Provide the (x, y) coordinate of the cell's center where the given text is located.  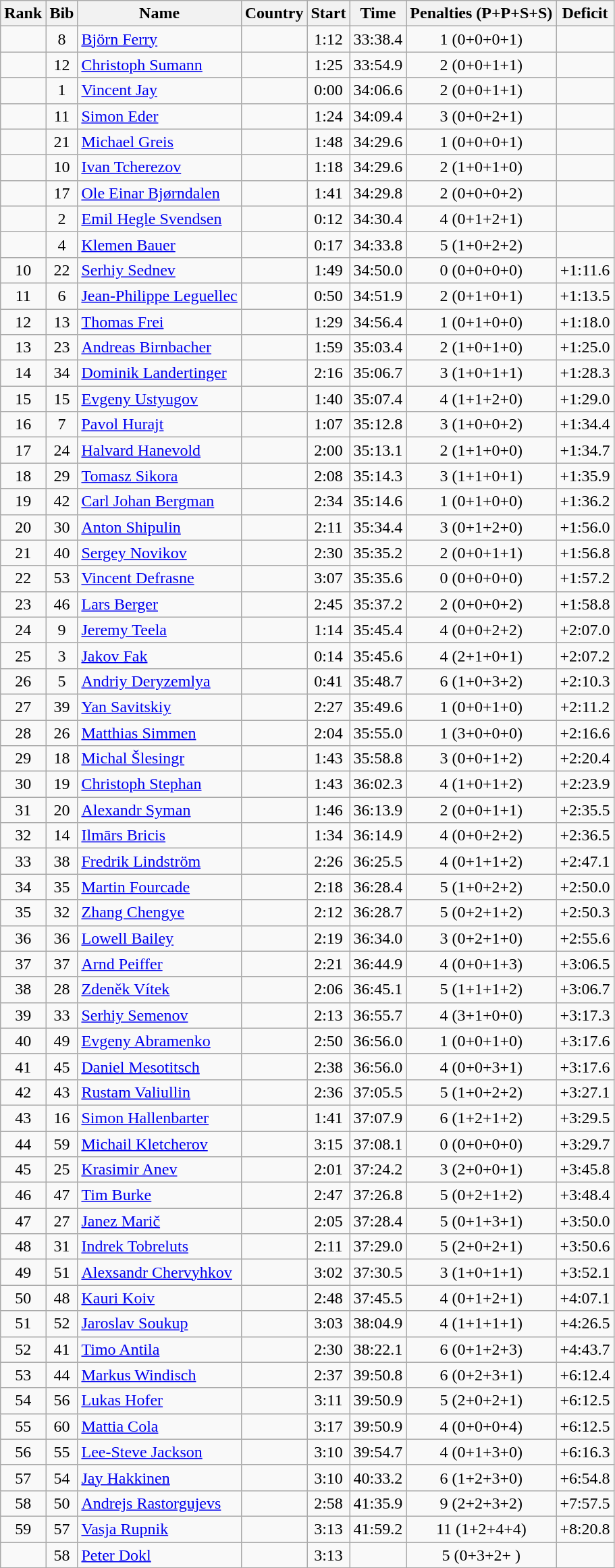
+2:16.6 (585, 732)
1 (62, 90)
3:15 (328, 1144)
4 (1+0+1+2) (481, 784)
Arnd Peiffer (159, 964)
1:34 (328, 836)
4 (2+1+0+1) (481, 655)
34:09.4 (378, 116)
Vasja Rupnik (159, 1529)
1 (3+0+0+0) (481, 732)
+2:07.0 (585, 630)
1:25 (328, 65)
33:54.9 (378, 65)
11 (1+2+4+4) (481, 1529)
40:33.2 (378, 1478)
+3:27.1 (585, 1092)
+3:45.8 (585, 1170)
36:28.7 (378, 913)
7 (62, 425)
+1:18.0 (585, 322)
1:24 (328, 116)
2:34 (328, 502)
35:35.6 (378, 578)
+1:57.2 (585, 578)
+2:23.9 (585, 784)
1:18 (328, 167)
3 (0+2+1+0) (481, 938)
+1:13.5 (585, 296)
36:34.0 (378, 938)
35:07.4 (378, 399)
2:01 (328, 1170)
37:24.2 (378, 1170)
1:46 (328, 810)
Christoph Stephan (159, 784)
+3:52.1 (585, 1272)
35:14.3 (378, 476)
Lee-Steve Jackson (159, 1452)
+8:20.8 (585, 1529)
+1:29.0 (585, 399)
4 (62, 244)
3:11 (328, 1401)
Vincent Defrasne (159, 578)
3:07 (328, 578)
5 (0+3+2+ ) (481, 1555)
Fredrik Lindström (159, 861)
+3:29.5 (585, 1118)
Jeremy Teela (159, 630)
Thomas Frei (159, 322)
37:08.1 (378, 1144)
34:50.0 (378, 270)
37:30.5 (378, 1272)
1:59 (328, 348)
Indrek Tobreluts (159, 1247)
Penalties (P+P+S+S) (481, 13)
36:02.3 (378, 784)
Timo Antila (159, 1349)
2:58 (328, 1503)
Serhiy Sednev (159, 270)
Lukas Hofer (159, 1401)
37:29.0 (378, 1247)
41:59.2 (378, 1529)
36:55.7 (378, 1015)
Deficit (585, 13)
Halvard Hanevold (159, 450)
+7:57.5 (585, 1503)
2:04 (328, 732)
+3:50.0 (585, 1221)
2:13 (328, 1015)
34:29.8 (378, 193)
+2:55.6 (585, 938)
Alexandr Syman (159, 810)
2:12 (328, 913)
+1:28.3 (585, 373)
Matthias Simmen (159, 732)
35:37.2 (378, 604)
Janez Marič (159, 1221)
Name (159, 13)
Rustam Valiullin (159, 1092)
+2:47.1 (585, 861)
+6:12.4 (585, 1375)
1:40 (328, 399)
37:28.4 (378, 1221)
34:30.4 (378, 219)
0:50 (328, 296)
0:12 (328, 219)
Lars Berger (159, 604)
Markus Windisch (159, 1375)
Michal Šlesingr (159, 759)
2 (0+1+0+1) (481, 296)
Start (328, 13)
+2:50.0 (585, 887)
+1:34.4 (585, 425)
Dominik Landertinger (159, 373)
+6:16.3 (585, 1452)
Lowell Bailey (159, 938)
Country (274, 13)
3 (1+1+0+1) (481, 476)
4 (0+1+3+0) (481, 1452)
2:38 (328, 1066)
5 (62, 681)
60 (62, 1426)
35:35.2 (378, 553)
35:14.6 (378, 502)
Evgeny Abramenko (159, 1041)
Tomasz Sikora (159, 476)
4 (3+1+0+0) (481, 1015)
5 (1+1+1+2) (481, 990)
+2:11.2 (585, 707)
8 (62, 39)
6 (1+2+1+2) (481, 1118)
2:00 (328, 450)
6 (0+2+3+1) (481, 1375)
4 (0+0+0+4) (481, 1426)
Andriy Deryzemlya (159, 681)
Sergey Novikov (159, 553)
5 (0+1+3+1) (481, 1221)
36:13.9 (378, 810)
+2:35.5 (585, 810)
34:06.6 (378, 90)
Peter Dokl (159, 1555)
34:56.4 (378, 322)
Zhang Chengye (159, 913)
35:55.0 (378, 732)
2:27 (328, 707)
35:45.6 (378, 655)
Simon Eder (159, 116)
4 (1+1+1+1) (481, 1324)
41:35.9 (378, 1503)
36:28.4 (378, 887)
Andrejs Rastorgujevs (159, 1503)
35:06.7 (378, 373)
36:25.5 (378, 861)
2:37 (328, 1375)
2:06 (328, 990)
35:45.4 (378, 630)
Evgeny Ustyugov (159, 399)
Vincent Jay (159, 90)
4 (0+0+1+3) (481, 964)
+2:20.4 (585, 759)
2:19 (328, 938)
Serhiy Semenov (159, 1015)
37:45.5 (378, 1298)
Yan Savitskiy (159, 707)
+2:50.3 (585, 913)
2:48 (328, 1298)
35:48.7 (378, 681)
2:45 (328, 604)
+1:56.8 (585, 553)
Simon Hallenbarter (159, 1118)
3 (0+0+2+1) (481, 116)
2:16 (328, 373)
9 (2+2+3+2) (481, 1503)
1:48 (328, 142)
38:22.1 (378, 1349)
Tim Burke (159, 1195)
2:36 (328, 1092)
4 (1+1+2+0) (481, 399)
3:17 (328, 1426)
Jaroslav Soukup (159, 1324)
Emil Hegle Svendsen (159, 219)
2:26 (328, 861)
Michail Kletcherov (159, 1144)
+2:10.3 (585, 681)
Mattia Cola (159, 1426)
3:02 (328, 1272)
Björn Ferry (159, 39)
2:50 (328, 1041)
2:08 (328, 476)
6 (1+0+3+2) (481, 681)
Ivan Tcherezov (159, 167)
Alexsandr Chervyhkov (159, 1272)
Jakov Fak (159, 655)
35:03.4 (378, 348)
Bib (62, 13)
35:58.8 (378, 759)
2:05 (328, 1221)
33:38.4 (378, 39)
Michael Greis (159, 142)
+1:25.0 (585, 348)
4 (0+1+1+2) (481, 861)
Kauri Koiv (159, 1298)
37:26.8 (378, 1195)
+4:43.7 (585, 1349)
+3:48.4 (585, 1195)
1:29 (328, 322)
+1:56.0 (585, 527)
+3:29.7 (585, 1144)
Andreas Birnbacher (159, 348)
+4:26.5 (585, 1324)
1:49 (328, 270)
37:07.9 (378, 1118)
+1:35.9 (585, 476)
Anton Shipulin (159, 527)
34:51.9 (378, 296)
0:17 (328, 244)
Christoph Sumann (159, 65)
2:21 (328, 964)
35:12.8 (378, 425)
+3:50.6 (585, 1247)
6 (62, 296)
36:14.9 (378, 836)
+3:06.5 (585, 964)
Pavol Hurajt (159, 425)
35:49.6 (378, 707)
Ilmārs Bricis (159, 836)
Zdeněk Vítek (159, 990)
+2:07.2 (585, 655)
+1:34.7 (585, 450)
Jay Hakkinen (159, 1478)
+2:36.5 (585, 836)
0:00 (328, 90)
1:14 (328, 630)
Ole Einar Bjørndalen (159, 193)
34:33.8 (378, 244)
0:41 (328, 681)
36:44.9 (378, 964)
+3:06.7 (585, 990)
38:04.9 (378, 1324)
6 (1+2+3+0) (481, 1478)
0:14 (328, 655)
35:13.1 (378, 450)
3 (1+0+0+2) (481, 425)
6 (0+1+2+3) (481, 1349)
Martin Fourcade (159, 887)
Klemen Bauer (159, 244)
+4:07.1 (585, 1298)
+1:36.2 (585, 502)
+1:58.8 (585, 604)
39:54.7 (378, 1452)
2:47 (328, 1195)
39:50.8 (378, 1375)
2 (1+1+0+0) (481, 450)
Carl Johan Bergman (159, 502)
37:05.5 (378, 1092)
Rank (23, 13)
36:45.1 (378, 990)
2:18 (328, 887)
Time (378, 13)
+1:11.6 (585, 270)
2 (62, 219)
1:07 (328, 425)
3 (0+1+2+0) (481, 527)
9 (62, 630)
+6:54.8 (585, 1478)
3 (0+0+1+2) (481, 759)
1:12 (328, 39)
35:34.4 (378, 527)
3 (2+0+0+1) (481, 1170)
4 (0+0+3+1) (481, 1066)
+3:17.3 (585, 1015)
Jean-Philippe Leguellec (159, 296)
3 (62, 655)
Daniel Mesotitsch (159, 1066)
3:03 (328, 1324)
Krasimir Anev (159, 1170)
